Return the (X, Y) coordinate for the center point of the cell that contains the specified text.  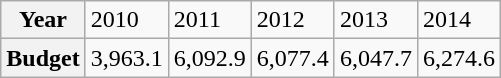
3,963.1 (126, 58)
6,077.4 (292, 58)
Year (43, 20)
2014 (458, 20)
6,047.7 (376, 58)
2011 (210, 20)
2013 (376, 20)
6,092.9 (210, 58)
6,274.6 (458, 58)
Budget (43, 58)
2012 (292, 20)
2010 (126, 20)
